Identify which cell holds the provided text, then report its [X, Y] central coordinate. 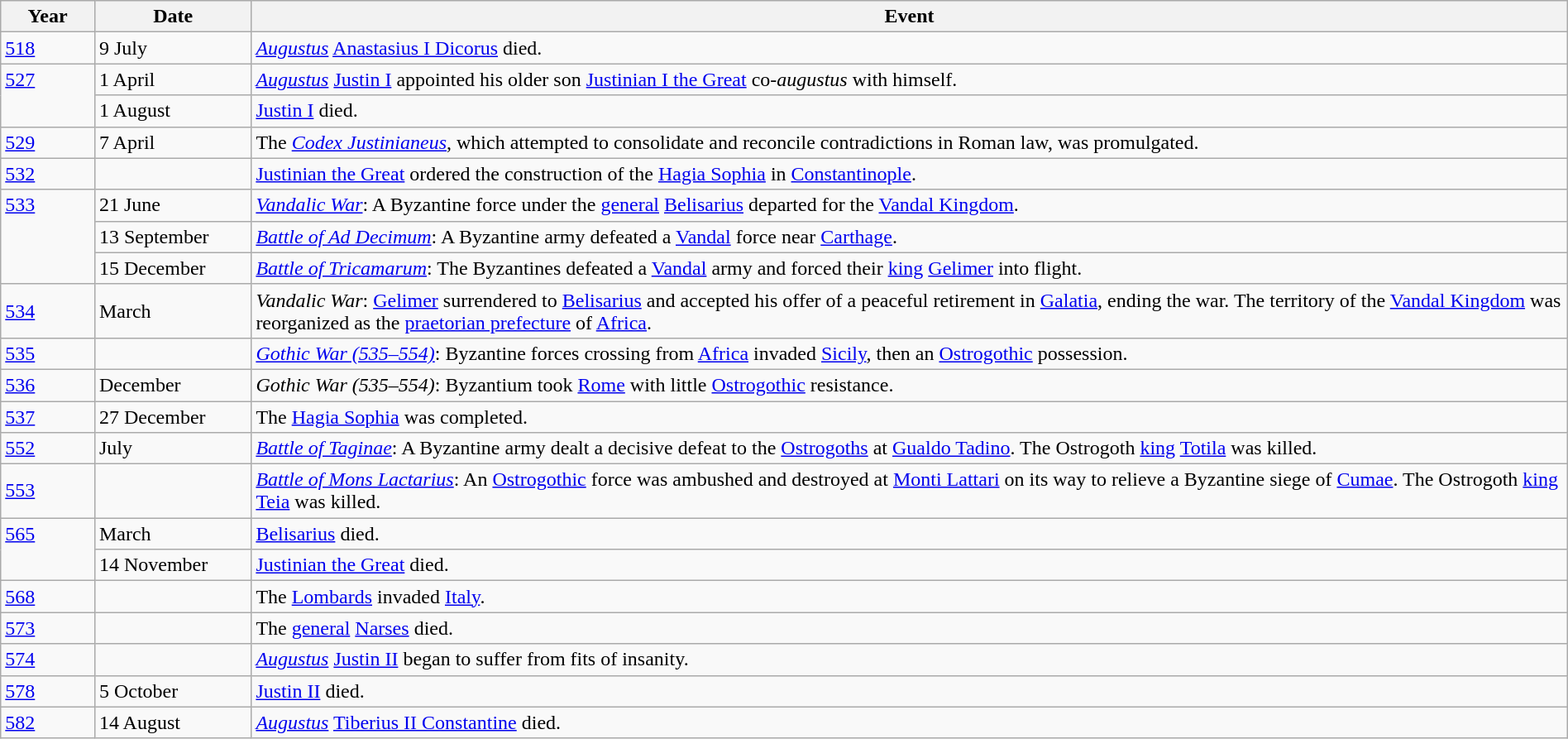
Justinian the Great ordered the construction of the Hagia Sophia in Constantinople. [910, 174]
Justin II died. [910, 691]
Augustus Justin I appointed his older son Justinian I the Great co-augustus with himself. [910, 79]
533 [48, 237]
536 [48, 385]
Belisarius died. [910, 534]
553 [48, 492]
Battle of Taginae: A Byzantine army dealt a decisive defeat to the Ostrogoths at Gualdo Tadino. The Ostrogoth king Totila was killed. [910, 449]
December [172, 385]
14 November [172, 565]
9 July [172, 48]
1 August [172, 111]
Gothic War (535–554): Byzantium took Rome with little Ostrogothic resistance. [910, 385]
14 August [172, 722]
529 [48, 142]
Justinian the Great died. [910, 565]
The general Narses died. [910, 628]
Augustus Tiberius II Constantine died. [910, 722]
Year [48, 17]
27 December [172, 416]
Gothic War (535–554): Byzantine forces crossing from Africa invaded Sicily, then an Ostrogothic possession. [910, 353]
578 [48, 691]
7 April [172, 142]
5 October [172, 691]
534 [48, 311]
15 December [172, 268]
1 April [172, 79]
The Lombards invaded Italy. [910, 597]
582 [48, 722]
518 [48, 48]
13 September [172, 237]
The Codex Justinianeus, which attempted to consolidate and reconcile contradictions in Roman law, was promulgated. [910, 142]
Date [172, 17]
July [172, 449]
552 [48, 449]
Battle of Ad Decimum: A Byzantine army defeated a Vandal force near Carthage. [910, 237]
532 [48, 174]
The Hagia Sophia was completed. [910, 416]
537 [48, 416]
573 [48, 628]
Event [910, 17]
565 [48, 549]
Augustus Anastasius I Dicorus died. [910, 48]
535 [48, 353]
Vandalic War: A Byzantine force under the general Belisarius departed for the Vandal Kingdom. [910, 205]
568 [48, 597]
Justin I died. [910, 111]
527 [48, 95]
Augustus Justin II began to suffer from fits of insanity. [910, 660]
Battle of Tricamarum: The Byzantines defeated a Vandal army and forced their king Gelimer into flight. [910, 268]
574 [48, 660]
21 June [172, 205]
